Detect which cell encompasses the target text, then output its (x, y) center coordinate. 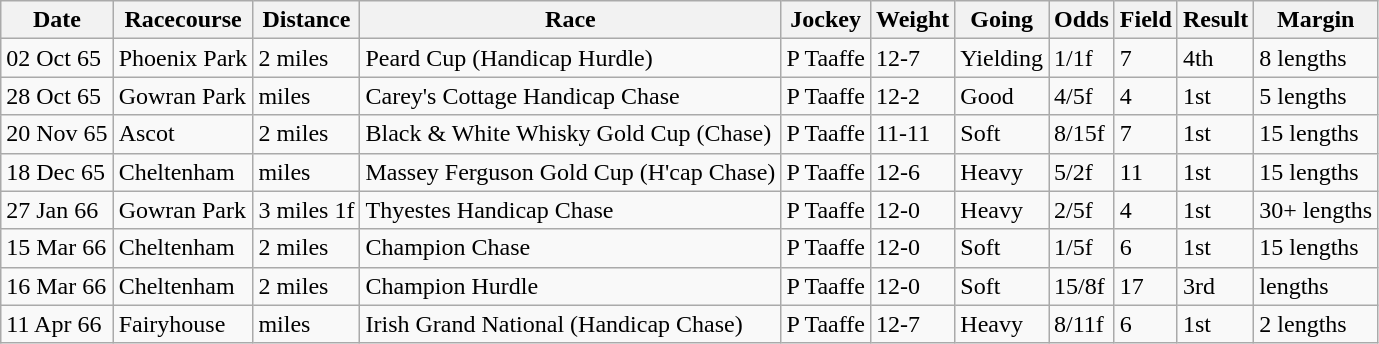
lengths (1316, 286)
1/1f (1082, 58)
4th (1215, 58)
8/15f (1082, 134)
11-11 (912, 134)
5/2f (1082, 172)
8/11f (1082, 324)
30+ lengths (1316, 210)
2 lengths (1316, 324)
Peard Cup (Handicap Hurdle) (570, 58)
02 Oct 65 (57, 58)
Carey's Cottage Handicap Chase (570, 96)
Phoenix Park (183, 58)
Champion Chase (570, 248)
Odds (1082, 20)
4/5f (1082, 96)
Race (570, 20)
Going (1002, 20)
Massey Ferguson Gold Cup (H'cap Chase) (570, 172)
15 Mar 66 (57, 248)
Yielding (1002, 58)
Fairyhouse (183, 324)
Black & White Whisky Gold Cup (Chase) (570, 134)
Date (57, 20)
Result (1215, 20)
15/8f (1082, 286)
5 lengths (1316, 96)
Racecourse (183, 20)
3 miles 1f (306, 210)
Good (1002, 96)
11 (1146, 172)
2/5f (1082, 210)
20 Nov 65 (57, 134)
11 Apr 66 (57, 324)
1/5f (1082, 248)
Margin (1316, 20)
27 Jan 66 (57, 210)
Thyestes Handicap Chase (570, 210)
12-2 (912, 96)
Jockey (826, 20)
3rd (1215, 286)
Irish Grand National (Handicap Chase) (570, 324)
17 (1146, 286)
12-6 (912, 172)
8 lengths (1316, 58)
Ascot (183, 134)
18 Dec 65 (57, 172)
Weight (912, 20)
28 Oct 65 (57, 96)
Distance (306, 20)
Field (1146, 20)
Champion Hurdle (570, 286)
16 Mar 66 (57, 286)
